Extract the [x, y] coordinate from the center of the cell holding the provided text.  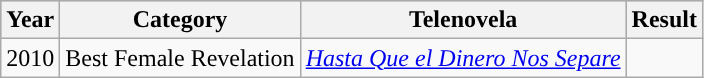
2010 [30, 58]
Year [30, 20]
Category [180, 20]
Telenovela [463, 20]
Best Female Revelation [180, 58]
Hasta Que el Dinero Nos Separe [463, 58]
Result [664, 20]
